Scan for the cell matching the given text and deliver its (x, y) coordinate at center. 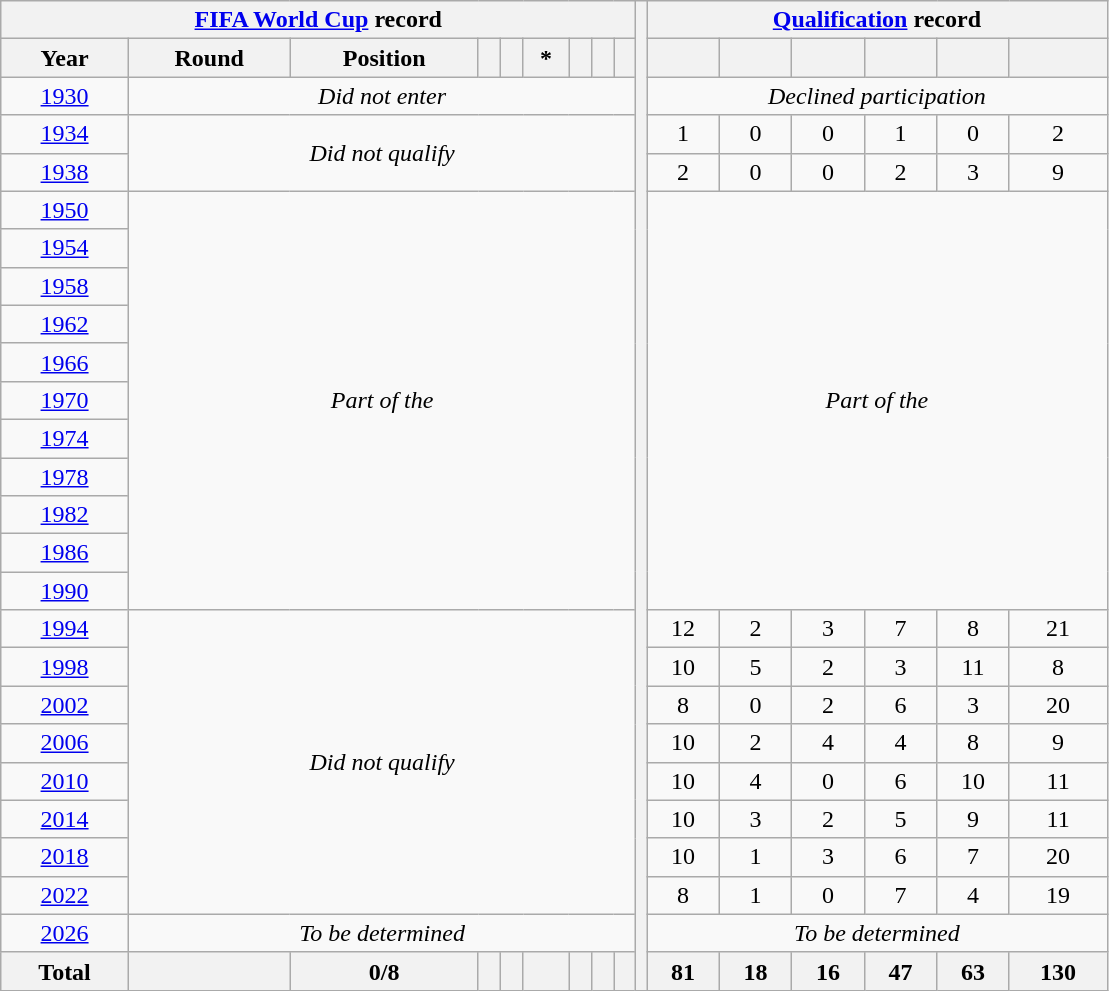
47 (900, 971)
2018 (65, 857)
2002 (65, 705)
1986 (65, 553)
2006 (65, 743)
Declined participation (877, 96)
Year (65, 58)
1974 (65, 438)
0/8 (384, 971)
1930 (65, 96)
* (546, 58)
1934 (65, 134)
81 (683, 971)
2022 (65, 895)
21 (1058, 629)
1978 (65, 477)
1938 (65, 172)
18 (755, 971)
1990 (65, 591)
16 (828, 971)
2026 (65, 933)
2010 (65, 781)
1966 (65, 362)
1982 (65, 515)
Total (65, 971)
19 (1058, 895)
Qualification record (877, 20)
63 (973, 971)
Position (384, 58)
2014 (65, 819)
Did not enter (382, 96)
1998 (65, 667)
1954 (65, 248)
12 (683, 629)
FIFA World Cup record (318, 20)
1958 (65, 286)
1994 (65, 629)
1950 (65, 210)
1962 (65, 324)
130 (1058, 971)
1970 (65, 400)
Round (209, 58)
